Return the (X, Y) coordinate for the center point of the cell that contains the specified text.  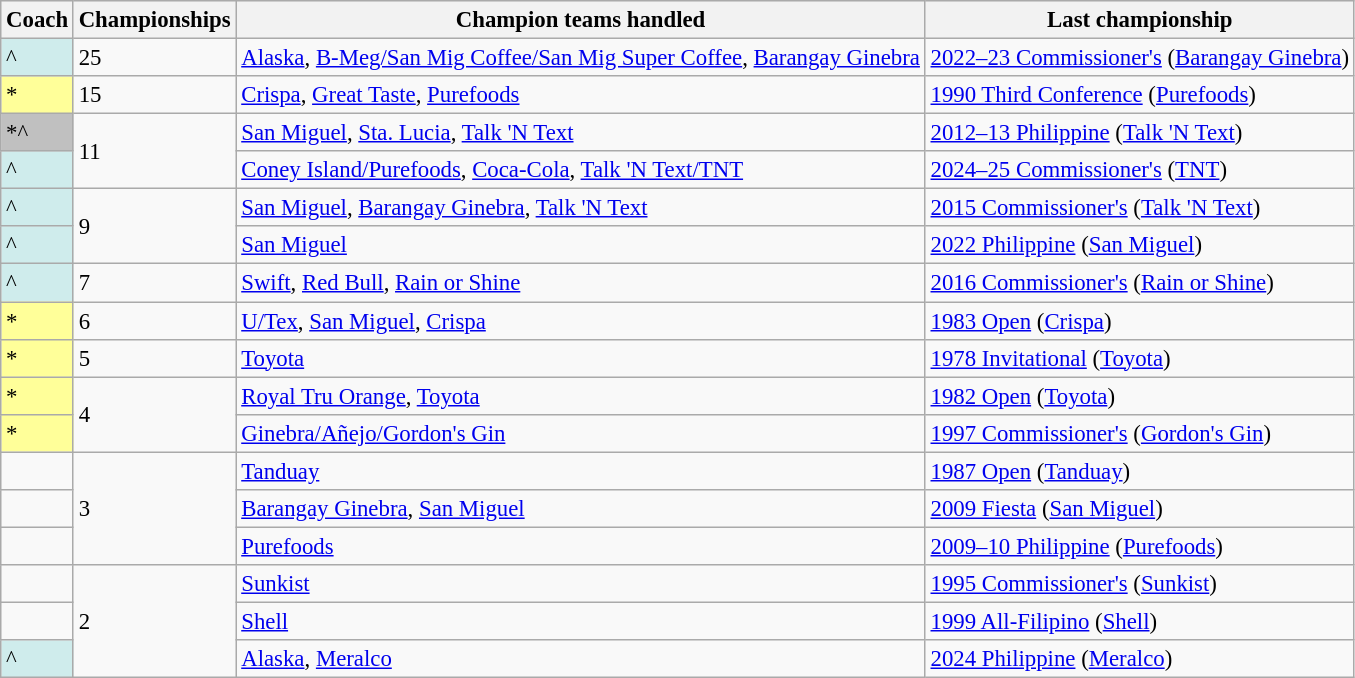
1997 Commissioner's (Gordon's Gin) (1140, 433)
2009–10 Philippine (Purefoods) (1140, 546)
1978 Invitational (Toyota) (1140, 358)
6 (154, 321)
San Miguel, Sta. Lucia, Talk 'N Text (580, 133)
1982 Open (Toyota) (1140, 396)
2024–25 Commissioner's (TNT) (1140, 170)
Alaska, Meralco (580, 659)
15 (154, 95)
5 (154, 358)
*^ (38, 133)
1983 Open (Crispa) (1140, 321)
1987 Open (Tanduay) (1140, 471)
7 (154, 283)
25 (154, 58)
2 (154, 622)
U/Tex, San Miguel, Crispa (580, 321)
2024 Philippine (Meralco) (1140, 659)
2012–13 Philippine (Talk 'N Text) (1140, 133)
2015 Commissioner's (Talk 'N Text) (1140, 208)
Tanduay (580, 471)
Alaska, B-Meg/San Mig Coffee/San Mig Super Coffee, Barangay Ginebra (580, 58)
Toyota (580, 358)
Crispa, Great Taste, Purefoods (580, 95)
1999 All-Filipino (Shell) (1140, 621)
San Miguel (580, 245)
Barangay Ginebra, San Miguel (580, 509)
1990 Third Conference (Purefoods) (1140, 95)
Championships (154, 20)
2009 Fiesta (San Miguel) (1140, 509)
Purefoods (580, 546)
11 (154, 152)
Ginebra/Añejo/Gordon's Gin (580, 433)
4 (154, 414)
3 (154, 508)
Coach (38, 20)
Last championship (1140, 20)
2016 Commissioner's (Rain or Shine) (1140, 283)
Royal Tru Orange, Toyota (580, 396)
1995 Commissioner's (Sunkist) (1140, 584)
Coney Island/Purefoods, Coca-Cola, Talk 'N Text/TNT (580, 170)
Shell (580, 621)
Sunkist (580, 584)
Swift, Red Bull, Rain or Shine (580, 283)
2022 Philippine (San Miguel) (1140, 245)
San Miguel, Barangay Ginebra, Talk 'N Text (580, 208)
2022–23 Commissioner's (Barangay Ginebra) (1140, 58)
9 (154, 226)
Champion teams handled (580, 20)
